Output the [X, Y] coordinate of the center of the cell containing the given text.  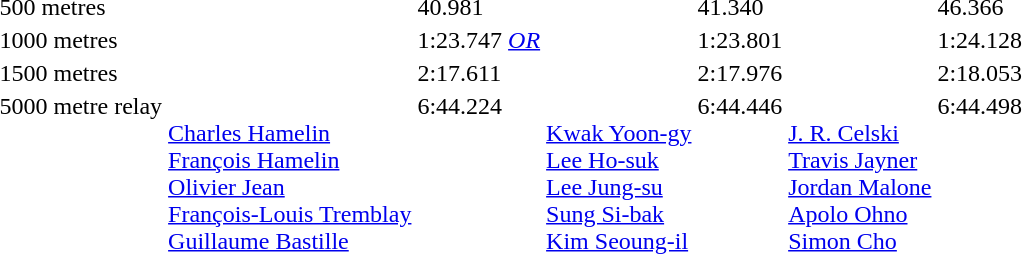
1:23.747 OR [479, 40]
2:17.976 [740, 73]
2:17.611 [479, 73]
1:23.801 [740, 40]
